Search for the cell housing the specified text and yield its [X, Y] center coordinate. 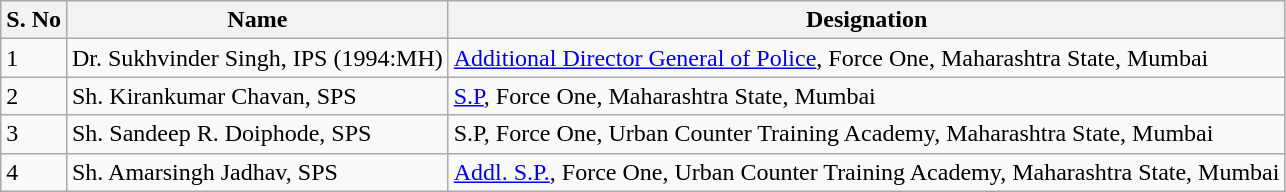
Addl. S.P., Force One, Urban Counter Training Academy, Maharashtra State, Mumbai [866, 172]
S. No [34, 20]
S.P, Force One, Urban Counter Training Academy, Maharashtra State, Mumbai [866, 134]
1 [34, 58]
Designation [866, 20]
S.P, Force One, Maharashtra State, Mumbai [866, 96]
4 [34, 172]
Name [257, 20]
Sh. Sandeep R. Doiphode, SPS [257, 134]
Additional Director General of Police, Force One, Maharashtra State, Mumbai [866, 58]
Sh. Amarsingh Jadhav, SPS [257, 172]
2 [34, 96]
Dr. Sukhvinder Singh, IPS (1994:MH) [257, 58]
Sh. Kirankumar Chavan, SPS [257, 96]
3 [34, 134]
